Identify which cell holds the provided text, then report its [X, Y] central coordinate. 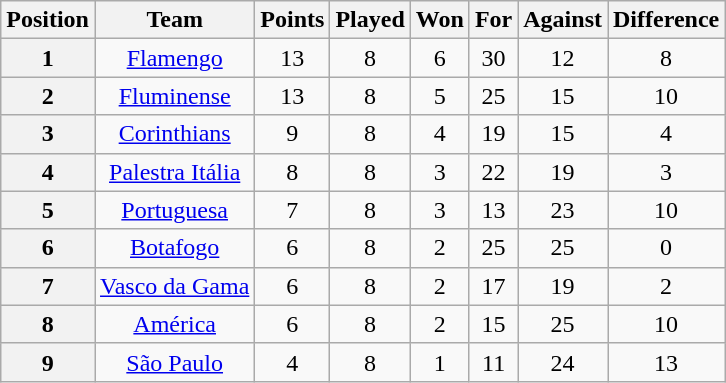
Flamengo [174, 58]
Position [48, 20]
Difference [666, 20]
Corinthians [174, 134]
Played [370, 20]
11 [493, 362]
São Paulo [174, 362]
30 [493, 58]
For [493, 20]
Won [440, 20]
Points [292, 20]
17 [493, 286]
23 [563, 210]
Fluminense [174, 96]
Portuguesa [174, 210]
Vasco da Gama [174, 286]
Palestra Itália [174, 172]
12 [563, 58]
0 [666, 248]
América [174, 324]
Team [174, 20]
22 [493, 172]
Against [563, 20]
24 [563, 362]
Botafogo [174, 248]
